Identify which cell holds the provided text, then report its [x, y] central coordinate. 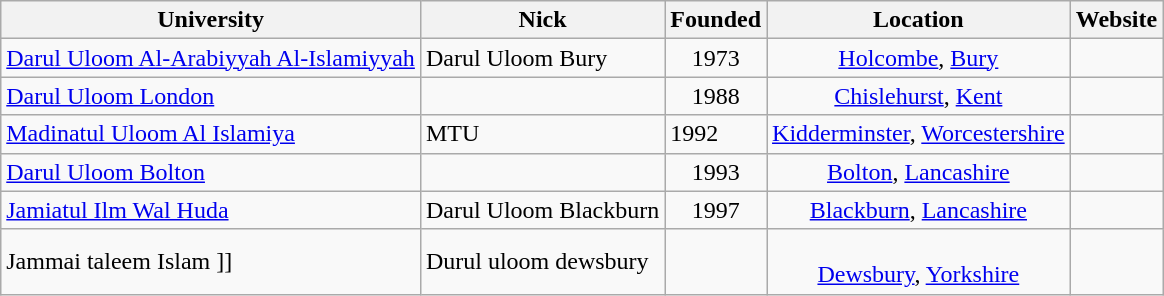
1988 [716, 96]
1992 [716, 134]
Bolton, Lancashire [919, 172]
Website [1116, 20]
Location [919, 20]
Jamiatul Ilm Wal Huda [211, 210]
Dewsbury, Yorkshire [919, 262]
Blackburn, Lancashire [919, 210]
University [211, 20]
1973 [716, 58]
Kidderminster, Worcestershire [919, 134]
Darul Uloom Al-Arabiyyah Al-Islamiyyah [211, 58]
Holcombe, Bury [919, 58]
Durul uloom dewsbury [542, 262]
Chislehurst, Kent [919, 96]
Founded [716, 20]
Jammai taleem Islam ]] [211, 262]
1993 [716, 172]
Madinatul Uloom Al Islamiya [211, 134]
Darul Uloom Blackburn [542, 210]
1997 [716, 210]
Darul Uloom Bury [542, 58]
Nick [542, 20]
Darul Uloom London [211, 96]
MTU [542, 134]
Darul Uloom Bolton [211, 172]
